Locate the cell with the specified text and output its [x, y] center coordinate. 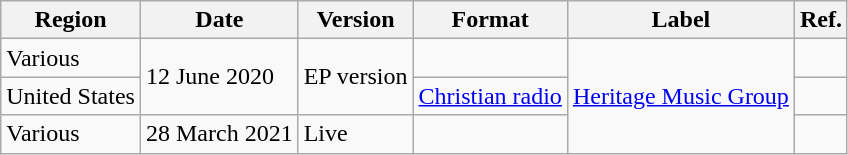
12 June 2020 [219, 77]
28 March 2021 [219, 134]
Version [356, 20]
Format [490, 20]
EP version [356, 77]
Label [680, 20]
Region [71, 20]
United States [71, 96]
Live [356, 134]
Date [219, 20]
Heritage Music Group [680, 96]
Ref. [820, 20]
Christian radio [490, 96]
